Find where the given text appears and provide that cell's center as (X, Y) coordinate. 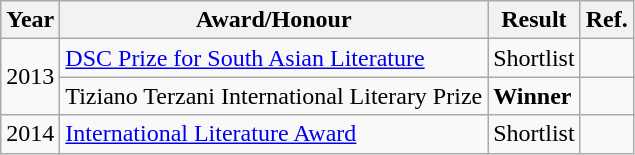
International Literature Award (274, 134)
Winner (534, 96)
Tiziano Terzani International Literary Prize (274, 96)
Year (30, 20)
DSC Prize for South Asian Literature (274, 58)
Ref. (606, 20)
2014 (30, 134)
2013 (30, 77)
Award/Honour (274, 20)
Result (534, 20)
